Capture the cell that displays the provided text and extract its [x, y] central coordinate. 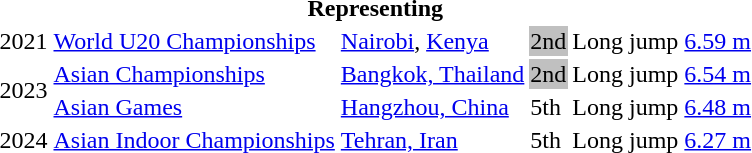
5th [548, 107]
Bangkok, Thailand [432, 74]
World U20 Championships [194, 41]
Asian Games [194, 107]
Nairobi, Kenya [432, 41]
Asian Championships [194, 74]
Hangzhou, China [432, 107]
